Locate the cell with the specified text and output its [x, y] center coordinate. 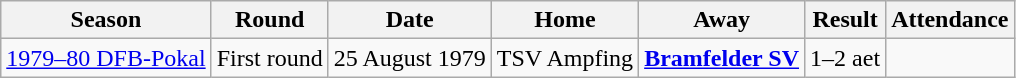
Attendance [950, 20]
Round [270, 20]
Result [846, 20]
Away [722, 20]
Home [564, 20]
1–2 aet [846, 58]
TSV Ampfing [564, 58]
Season [106, 20]
1979–80 DFB-Pokal [106, 58]
25 August 1979 [410, 58]
First round [270, 58]
Bramfelder SV [722, 58]
Date [410, 20]
